Detect which cell encompasses the target text, then output its (X, Y) center coordinate. 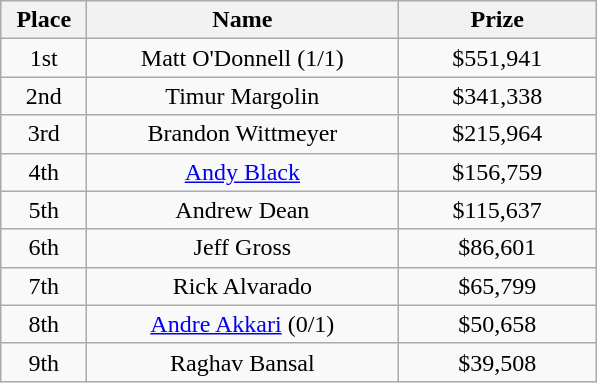
$65,799 (498, 286)
$156,759 (498, 172)
3rd (44, 134)
Prize (498, 20)
9th (44, 362)
Matt O'Donnell (1/1) (242, 58)
Andrew Dean (242, 210)
5th (44, 210)
$115,637 (498, 210)
Name (242, 20)
$215,964 (498, 134)
2nd (44, 96)
$341,338 (498, 96)
7th (44, 286)
Brandon Wittmeyer (242, 134)
Rick Alvarado (242, 286)
$551,941 (498, 58)
6th (44, 248)
8th (44, 324)
Timur Margolin (242, 96)
Place (44, 20)
$86,601 (498, 248)
$50,658 (498, 324)
Raghav Bansal (242, 362)
$39,508 (498, 362)
Andre Akkari (0/1) (242, 324)
Jeff Gross (242, 248)
4th (44, 172)
1st (44, 58)
Andy Black (242, 172)
